Scan for the cell matching the given text and deliver its (x, y) coordinate at center. 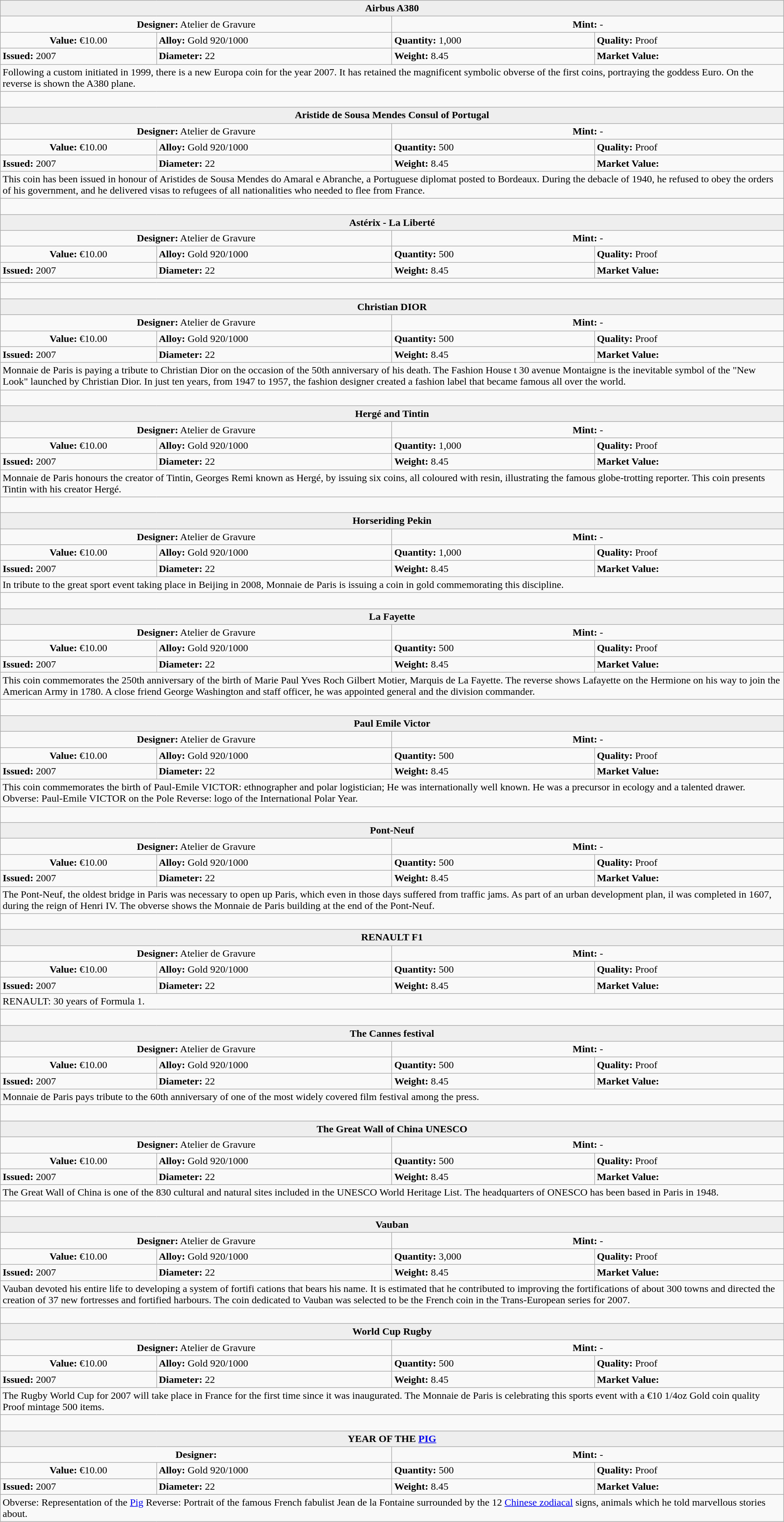
The Cannes festival (392, 1033)
YEAR OF THE PIG (392, 1439)
Pont-Neuf (392, 831)
Monnaie de Paris pays tribute to the 60th anniversary of one of the most widely covered film festival among the press. (392, 1097)
Christian DIOR (392, 307)
Aristide de Sousa Mendes Consul of Portugal (392, 115)
RENAULT F1 (392, 937)
Astérix - La Liberté (392, 223)
In tribute to the great sport event taking place in Beijing in 2008, Monnaie de Paris is issuing a coin in gold commemorating this discipline. (392, 585)
Horseriding Pekin (392, 521)
Hergé and Tintin (392, 414)
World Cup Rugby (392, 1332)
Vauban (392, 1224)
La Fayette (392, 616)
Airbus A380 (392, 8)
RENAULT: 30 years of Formula 1. (392, 1001)
The Great Wall of China UNESCO (392, 1129)
Quantity: 3,000 (493, 1256)
Designer: (196, 1455)
Paul Emile Victor (392, 723)
